Scan for the cell matching the given text and deliver its (X, Y) coordinate at center. 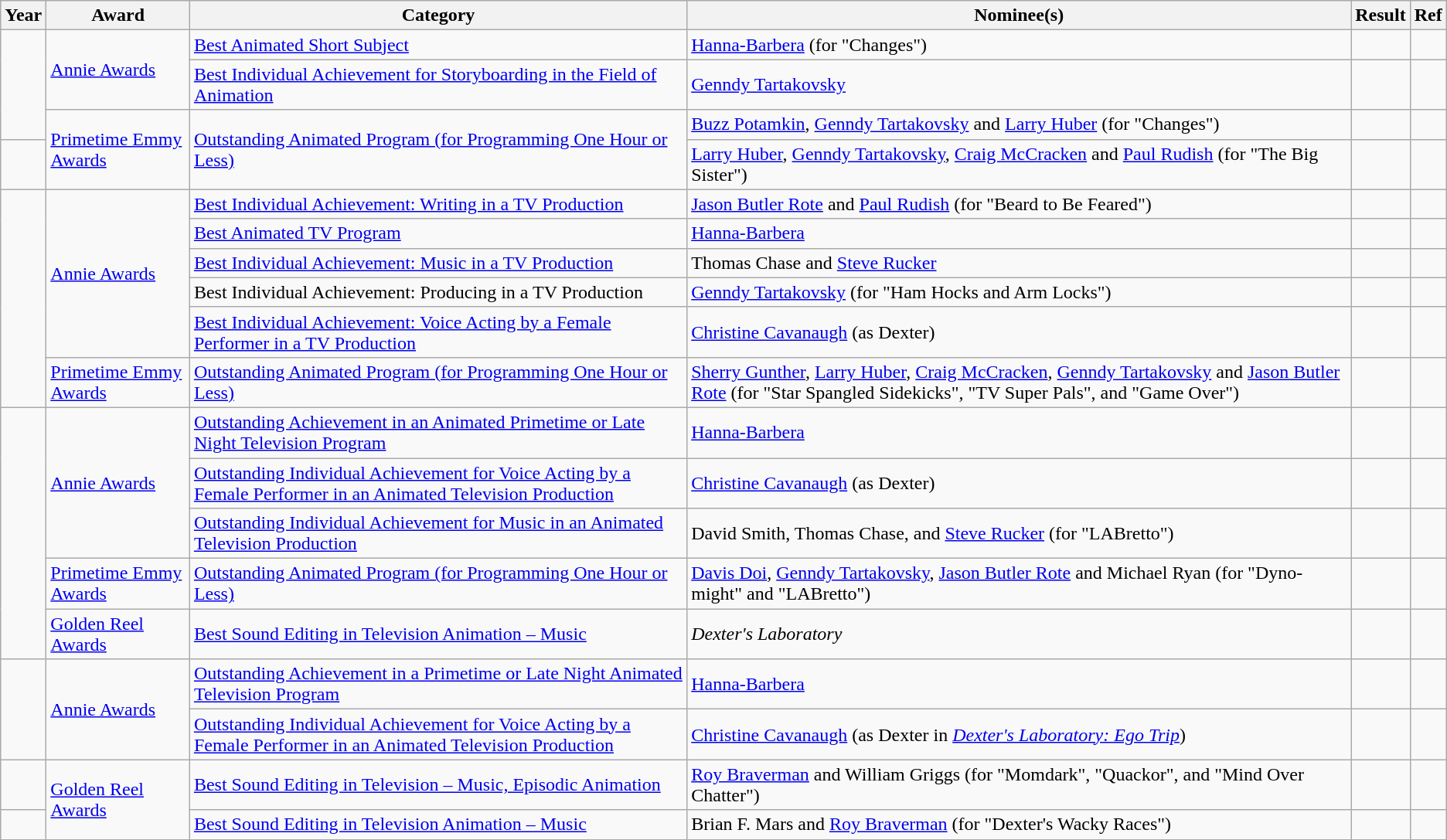
Ref (1428, 15)
Genndy Tartakovsky (1019, 85)
Christine Cavanaugh (as Dexter in Dexter's Laboratory: Ego Trip) (1019, 734)
Best Individual Achievement: Music in a TV Production (438, 263)
Hanna-Barbera (for "Changes") (1019, 45)
Best Animated TV Program (438, 233)
Best Individual Achievement: Voice Acting by a Female Performer in a TV Production (438, 332)
Outstanding Achievement in a Primetime or Late Night Animated Television Program (438, 685)
Year (23, 15)
Category (438, 15)
Jason Butler Rote and Paul Rudish (for "Beard to Be Feared") (1019, 204)
Result (1381, 15)
Larry Huber, Genndy Tartakovsky, Craig McCracken and Paul Rudish (for "The Big Sister") (1019, 164)
Best Individual Achievement: Writing in a TV Production (438, 204)
Davis Doi, Genndy Tartakovsky, Jason Butler Rote and Michael Ryan (for "Dyno-might" and "LABretto") (1019, 584)
David Smith, Thomas Chase, and Steve Rucker (for "LABretto") (1019, 533)
Best Sound Editing in Television – Music, Episodic Animation (438, 785)
Best Individual Achievement for Storyboarding in the Field of Animation (438, 85)
Brian F. Mars and Roy Braverman (for "Dexter's Wacky Races") (1019, 825)
Dexter's Laboratory (1019, 634)
Best Individual Achievement: Producing in a TV Production (438, 292)
Award (118, 15)
Thomas Chase and Steve Rucker (1019, 263)
Outstanding Individual Achievement for Music in an Animated Television Production (438, 533)
Genndy Tartakovsky (for "Ham Hocks and Arm Locks") (1019, 292)
Best Animated Short Subject (438, 45)
Roy Braverman and William Griggs (for "Momdark", "Quackor", and "Mind Over Chatter") (1019, 785)
Buzz Potamkin, Genndy Tartakovsky and Larry Huber (for "Changes") (1019, 124)
Outstanding Achievement in an Animated Primetime or Late Night Television Program (438, 433)
Nominee(s) (1019, 15)
